Determine the (X, Y) coordinate at the center of the cell enclosing the given text.  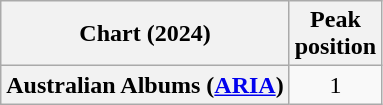
Peakposition (335, 34)
1 (335, 85)
Chart (2024) (145, 34)
Australian Albums (ARIA) (145, 85)
